Search for the cell housing the specified text and yield its (X, Y) center coordinate. 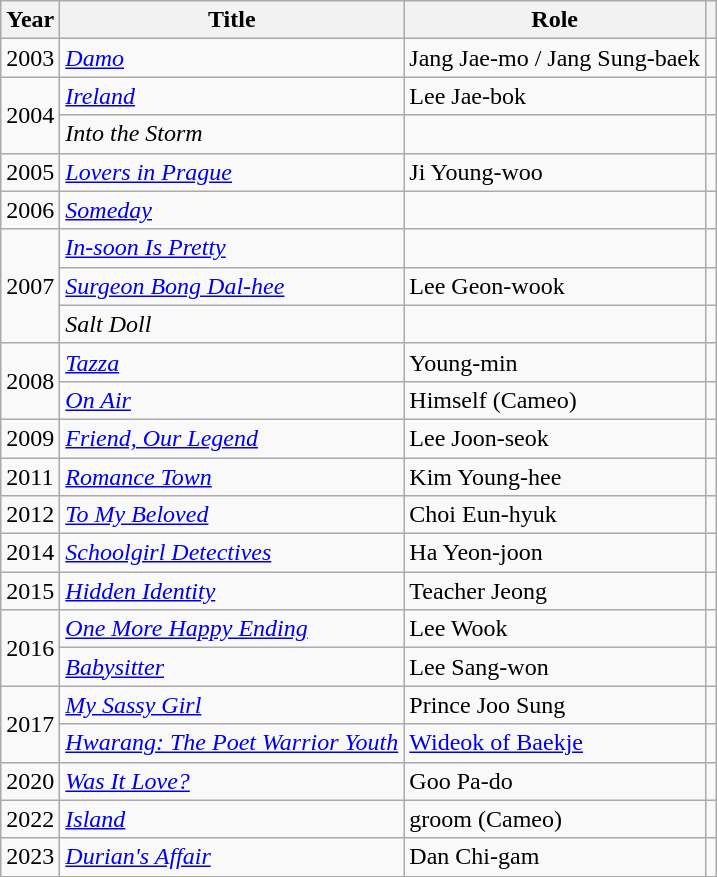
Lee Joon-seok (555, 438)
Into the Storm (232, 134)
Someday (232, 210)
Was It Love? (232, 781)
Lovers in Prague (232, 172)
Friend, Our Legend (232, 438)
2005 (30, 172)
Goo Pa-do (555, 781)
Young-min (555, 362)
Durian's Affair (232, 857)
Schoolgirl Detectives (232, 553)
2015 (30, 591)
2023 (30, 857)
Babysitter (232, 667)
2004 (30, 115)
Role (555, 20)
Damo (232, 58)
Ireland (232, 96)
groom (Cameo) (555, 819)
To My Beloved (232, 515)
In-soon Is Pretty (232, 248)
2007 (30, 286)
Jang Jae-mo / Jang Sung-baek (555, 58)
2006 (30, 210)
Hwarang: The Poet Warrior Youth (232, 743)
Ha Yeon-joon (555, 553)
2009 (30, 438)
Romance Town (232, 477)
2014 (30, 553)
Salt Doll (232, 324)
Lee Sang-won (555, 667)
Teacher Jeong (555, 591)
2022 (30, 819)
Hidden Identity (232, 591)
Lee Geon-wook (555, 286)
Island (232, 819)
2003 (30, 58)
Year (30, 20)
Surgeon Bong Dal-hee (232, 286)
One More Happy Ending (232, 629)
Himself (Cameo) (555, 400)
My Sassy Girl (232, 705)
Kim Young-hee (555, 477)
Choi Eun-hyuk (555, 515)
Title (232, 20)
Lee Wook (555, 629)
2017 (30, 724)
Tazza (232, 362)
On Air (232, 400)
Wideok of Baekje (555, 743)
Dan Chi-gam (555, 857)
2011 (30, 477)
Lee Jae-bok (555, 96)
2016 (30, 648)
2020 (30, 781)
Ji Young-woo (555, 172)
Prince Joo Sung (555, 705)
2008 (30, 381)
2012 (30, 515)
